Pinpoint the cell where the given text exists, returning its (x, y) midpoint coordinate. 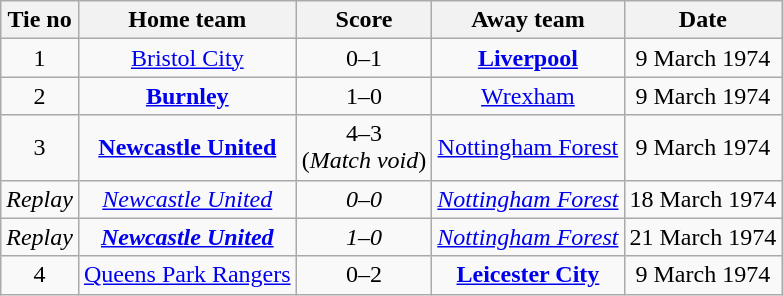
2 (40, 96)
Tie no (40, 20)
Liverpool (528, 58)
Bristol City (187, 58)
4 (40, 275)
0–0 (364, 199)
18 March 1974 (703, 199)
Score (364, 20)
1 (40, 58)
Away team (528, 20)
21 March 1974 (703, 237)
Burnley (187, 96)
3 (40, 148)
Queens Park Rangers (187, 275)
0–2 (364, 275)
4–3 (Match void) (364, 148)
Wrexham (528, 96)
Home team (187, 20)
Date (703, 20)
0–1 (364, 58)
Leicester City (528, 275)
